Find where the given text appears and provide that cell's center as (X, Y) coordinate. 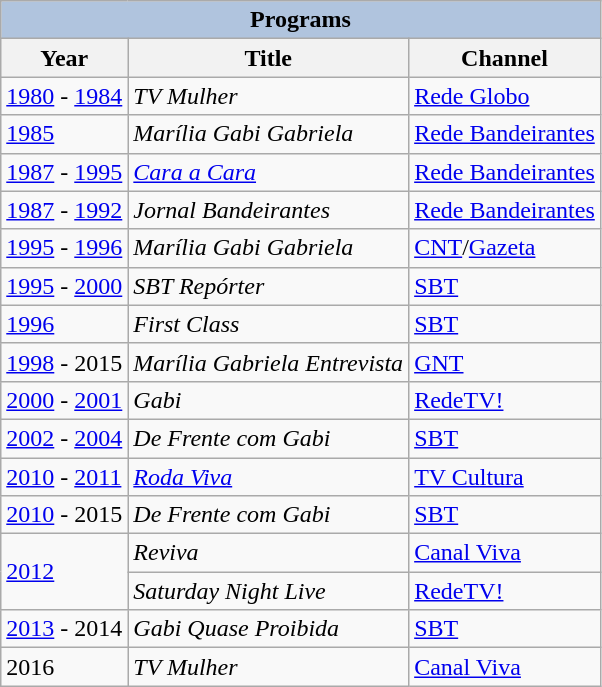
SBT Repórter (268, 286)
1987 - 1992 (64, 210)
1980 - 1984 (64, 96)
CNT/Gazeta (505, 248)
Roda Viva (268, 477)
1995 - 1996 (64, 248)
Programs (301, 20)
Cara a Cara (268, 172)
Marília Gabriela Entrevista (268, 362)
GNT (505, 362)
Reviva (268, 553)
Gabi (268, 400)
1987 - 1995 (64, 172)
2010 - 2015 (64, 515)
1996 (64, 324)
1985 (64, 134)
1998 - 2015 (64, 362)
Jornal Bandeirantes (268, 210)
2012 (64, 572)
First Class (268, 324)
1995 - 2000 (64, 286)
Title (268, 58)
Rede Globo (505, 96)
TV Cultura (505, 477)
Year (64, 58)
2013 - 2014 (64, 629)
2010 - 2011 (64, 477)
2000 - 2001 (64, 400)
2002 - 2004 (64, 438)
2016 (64, 667)
Saturday Night Live (268, 591)
Gabi Quase Proibida (268, 629)
Channel (505, 58)
